Return the [x, y] coordinate for the center point of the cell that contains the specified text.  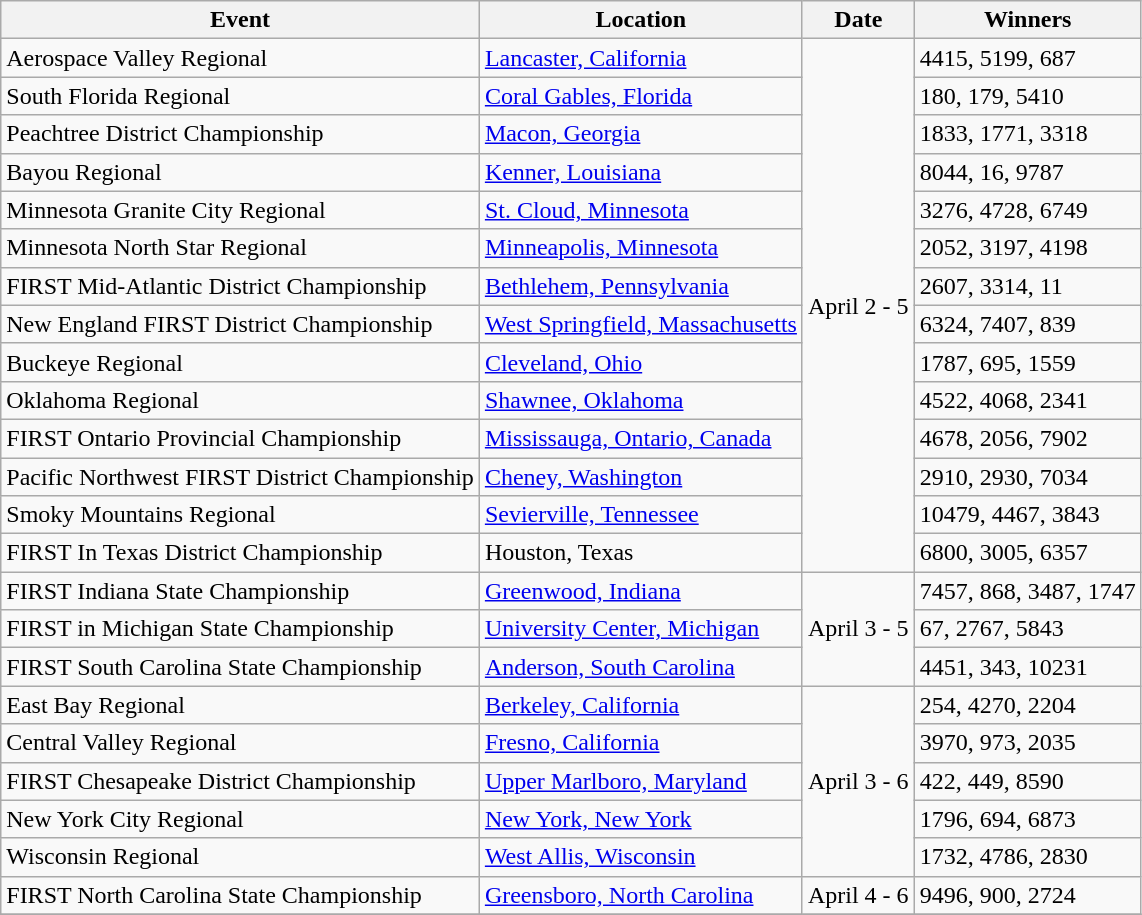
Sevierville, Tennessee [640, 515]
422, 449, 8590 [1028, 781]
4415, 5199, 687 [1028, 58]
Minnesota North Star Regional [240, 248]
New York City Regional [240, 819]
2910, 2930, 7034 [1028, 477]
FIRST Chesapeake District Championship [240, 781]
1732, 4786, 2830 [1028, 857]
Event [240, 20]
180, 179, 5410 [1028, 96]
April 3 - 5 [858, 629]
Location [640, 20]
April 4 - 6 [858, 895]
Coral Gables, Florida [640, 96]
April 2 - 5 [858, 306]
Cheney, Washington [640, 477]
Anderson, South Carolina [640, 667]
3276, 4728, 6749 [1028, 210]
4522, 4068, 2341 [1028, 400]
West Springfield, Massachusetts [640, 324]
University Center, Michigan [640, 629]
Macon, Georgia [640, 134]
Smoky Mountains Regional [240, 515]
6800, 3005, 6357 [1028, 553]
3970, 973, 2035 [1028, 743]
8044, 16, 9787 [1028, 172]
April 3 - 6 [858, 781]
Wisconsin Regional [240, 857]
FIRST North Carolina State Championship [240, 895]
4678, 2056, 7902 [1028, 438]
67, 2767, 5843 [1028, 629]
254, 4270, 2204 [1028, 705]
Oklahoma Regional [240, 400]
Berkeley, California [640, 705]
West Allis, Wisconsin [640, 857]
Greensboro, North Carolina [640, 895]
St. Cloud, Minnesota [640, 210]
Kenner, Louisiana [640, 172]
Central Valley Regional [240, 743]
10479, 4467, 3843 [1028, 515]
2607, 3314, 11 [1028, 286]
FIRST In Texas District Championship [240, 553]
FIRST Ontario Provincial Championship [240, 438]
New York, New York [640, 819]
Pacific Northwest FIRST District Championship [240, 477]
FIRST Mid-Atlantic District Championship [240, 286]
FIRST in Michigan State Championship [240, 629]
Bayou Regional [240, 172]
Shawnee, Oklahoma [640, 400]
1833, 1771, 3318 [1028, 134]
Date [858, 20]
FIRST Indiana State Championship [240, 591]
Buckeye Regional [240, 362]
1796, 694, 6873 [1028, 819]
1787, 695, 1559 [1028, 362]
Bethlehem, Pennsylvania [640, 286]
Cleveland, Ohio [640, 362]
6324, 7407, 839 [1028, 324]
Aerospace Valley Regional [240, 58]
Minnesota Granite City Regional [240, 210]
New England FIRST District Championship [240, 324]
4451, 343, 10231 [1028, 667]
Greenwood, Indiana [640, 591]
Houston, Texas [640, 553]
2052, 3197, 4198 [1028, 248]
FIRST South Carolina State Championship [240, 667]
7457, 868, 3487, 1747 [1028, 591]
Peachtree District Championship [240, 134]
Winners [1028, 20]
Fresno, California [640, 743]
Lancaster, California [640, 58]
Minneapolis, Minnesota [640, 248]
9496, 900, 2724 [1028, 895]
Mississauga, Ontario, Canada [640, 438]
East Bay Regional [240, 705]
South Florida Regional [240, 96]
Upper Marlboro, Maryland [640, 781]
